Scan for the cell matching the given text and deliver its [X, Y] coordinate at center. 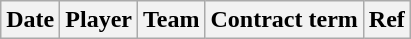
Contract term [284, 20]
Team [171, 20]
Ref [386, 20]
Player [99, 20]
Date [30, 20]
